Detect which cell encompasses the target text, then output its [X, Y] center coordinate. 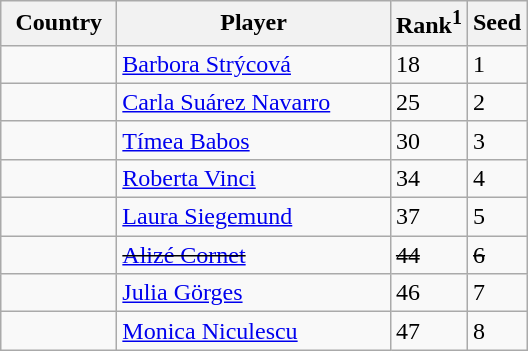
47 [428, 331]
30 [428, 140]
37 [428, 217]
Roberta Vinci [254, 178]
46 [428, 293]
2 [496, 102]
Julia Görges [254, 293]
3 [496, 140]
6 [496, 255]
1 [496, 64]
44 [428, 255]
7 [496, 293]
25 [428, 102]
Country [59, 24]
Rank1 [428, 24]
Alizé Cornet [254, 255]
5 [496, 217]
Monica Niculescu [254, 331]
8 [496, 331]
Carla Suárez Navarro [254, 102]
Seed [496, 24]
Barbora Strýcová [254, 64]
Laura Siegemund [254, 217]
34 [428, 178]
4 [496, 178]
18 [428, 64]
Tímea Babos [254, 140]
Player [254, 24]
